Detect which cell encompasses the target text, then output its [x, y] center coordinate. 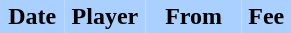
From [194, 16]
Player [106, 16]
Date [32, 16]
Fee [266, 16]
